Capture the cell that displays the provided text and extract its [X, Y] central coordinate. 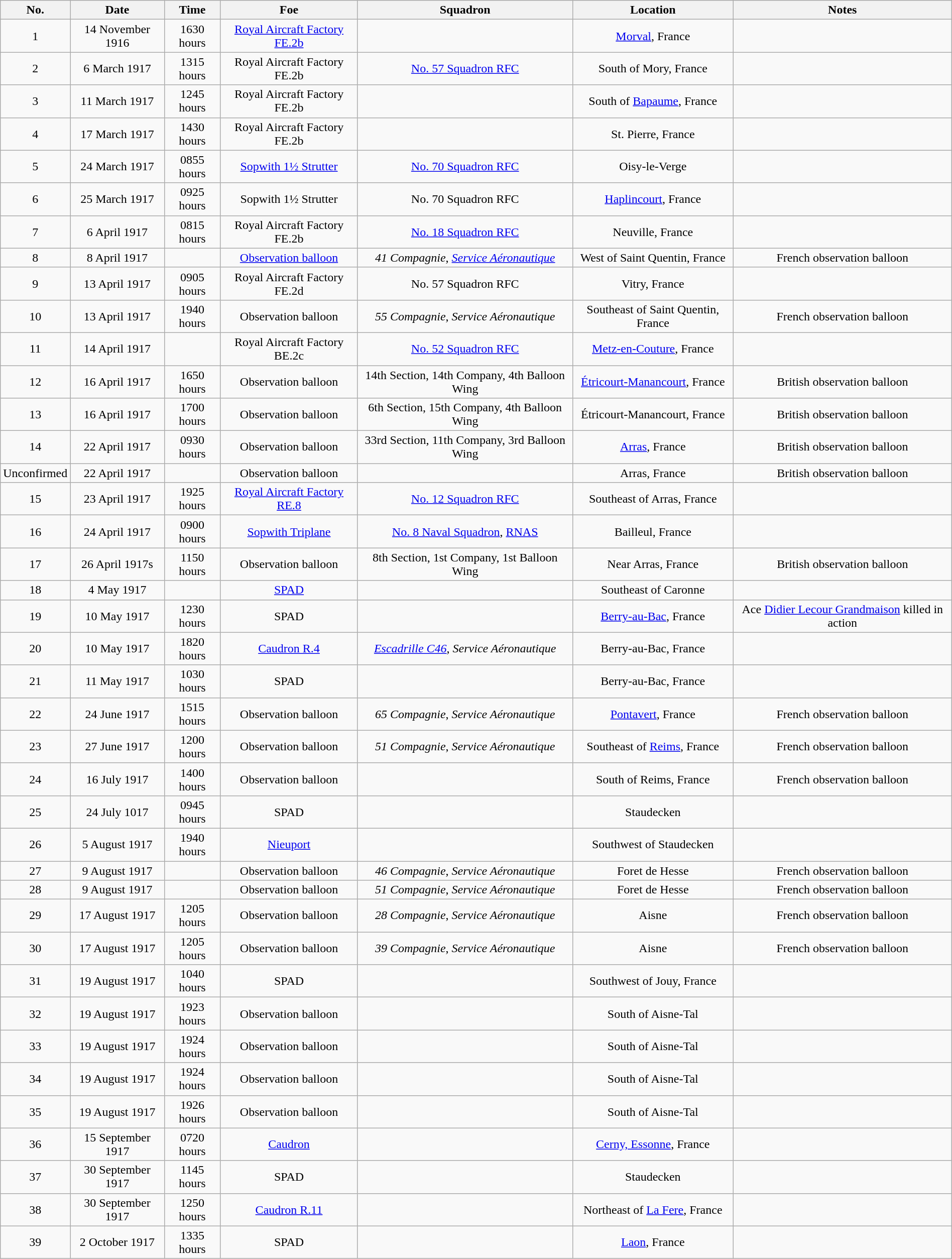
Escadrille C46, Service Aéronautique [465, 649]
0930 hours [192, 447]
Time [192, 10]
16 July 1917 [117, 779]
25 March 1917 [117, 199]
35 [35, 1112]
18 [35, 590]
1400 hours [192, 779]
1040 hours [192, 981]
1926 hours [192, 1112]
1923 hours [192, 1013]
9 [35, 283]
1700 hours [192, 415]
1250 hours [192, 1209]
6 April 1917 [117, 232]
20 [35, 649]
Near Arras, France [653, 564]
Ace Didier Lecour Grandmaison killed in action [843, 616]
19 [35, 616]
39 [35, 1242]
14 April 1917 [117, 349]
Southeast of Arras, France [653, 499]
10 [35, 316]
1150 hours [192, 564]
13 [35, 415]
4 May 1917 [117, 590]
24 June 1917 [117, 714]
Squadron [465, 10]
17 March 1917 [117, 134]
0925 hours [192, 199]
41 Compagnie, Service Aéronautique [465, 258]
36 [35, 1144]
16 [35, 531]
Pontavert, France [653, 714]
0815 hours [192, 232]
Neuville, France [653, 232]
1145 hours [192, 1177]
23 April 1917 [117, 499]
24 March 1917 [117, 167]
Bailleul, France [653, 531]
Southeast of Reims, France [653, 746]
1630 hours [192, 36]
8th Section, 1st Company, 1st Balloon Wing [465, 564]
1820 hours [192, 649]
17 [35, 564]
Southeast of Caronne [653, 590]
South of Bapaume, France [653, 101]
27 [35, 870]
31 [35, 981]
14 [35, 447]
14 November 1916 [117, 36]
55 Compagnie, Service Aéronautique [465, 316]
Royal Aircraft Factory FE.2d [289, 283]
No. 52 Squadron RFC [465, 349]
1200 hours [192, 746]
7 [35, 232]
8 [35, 258]
2 [35, 68]
Foe [289, 10]
Oisy-le-Verge [653, 167]
23 [35, 746]
1925 hours [192, 499]
South of Reims, France [653, 779]
15 September 1917 [117, 1144]
Southwest of Jouy, France [653, 981]
Caudron R.4 [289, 649]
46 Compagnie, Service Aéronautique [465, 870]
Southeast of Saint Quentin, France [653, 316]
26 April 1917s [117, 564]
0905 hours [192, 283]
1650 hours [192, 382]
1430 hours [192, 134]
34 [35, 1079]
0855 hours [192, 167]
1515 hours [192, 714]
Metz-en-Couture, France [653, 349]
West of Saint Quentin, France [653, 258]
2 October 1917 [117, 1242]
6 March 1917 [117, 68]
8 April 1917 [117, 258]
14th Section, 14th Company, 4th Balloon Wing [465, 382]
11 March 1917 [117, 101]
24 [35, 779]
39 Compagnie, Service Aéronautique [465, 948]
11 May 1917 [117, 681]
25 [35, 812]
26 [35, 845]
33rd Section, 11th Company, 3rd Balloon Wing [465, 447]
5 [35, 167]
Royal Aircraft Factory BE.2c [289, 349]
28 Compagnie, Service Aéronautique [465, 916]
Morval, France [653, 36]
Date [117, 10]
1030 hours [192, 681]
Cerny, Essonne, France [653, 1144]
29 [35, 916]
1245 hours [192, 101]
No. 18 Squadron RFC [465, 232]
0945 hours [192, 812]
21 [35, 681]
24 July 1017 [117, 812]
15 [35, 499]
22 [35, 714]
4 [35, 134]
Haplincourt, France [653, 199]
6 [35, 199]
Vitry, France [653, 283]
3 [35, 101]
Caudron R.11 [289, 1209]
No. 8 Naval Squadron, RNAS [465, 531]
24 April 1917 [117, 531]
South of Mory, France [653, 68]
0900 hours [192, 531]
No. 12 Squadron RFC [465, 499]
1335 hours [192, 1242]
12 [35, 382]
Location [653, 10]
Laon, France [653, 1242]
32 [35, 1013]
Royal Aircraft Factory RE.8 [289, 499]
0720 hours [192, 1144]
1 [35, 36]
30 [35, 948]
Sopwith Triplane [289, 531]
6th Section, 15th Company, 4th Balloon Wing [465, 415]
27 June 1917 [117, 746]
St. Pierre, France [653, 134]
No. [35, 10]
Northeast of La Fere, France [653, 1209]
11 [35, 349]
38 [35, 1209]
37 [35, 1177]
28 [35, 890]
65 Compagnie, Service Aéronautique [465, 714]
Nieuport [289, 845]
1230 hours [192, 616]
33 [35, 1047]
1315 hours [192, 68]
Southwest of Staudecken [653, 845]
Unconfirmed [35, 473]
Caudron [289, 1144]
5 August 1917 [117, 845]
Notes [843, 10]
